For the text-containing cell, return its midpoint in (x, y) coordinate format. 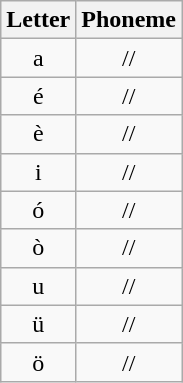
a (38, 58)
Letter (38, 20)
i (38, 172)
ö (38, 362)
ò (38, 248)
é (38, 96)
u (38, 286)
ü (38, 324)
ó (38, 210)
è (38, 134)
Phoneme (129, 20)
